Return the [x, y] coordinate for the center point of the cell that contains the specified text.  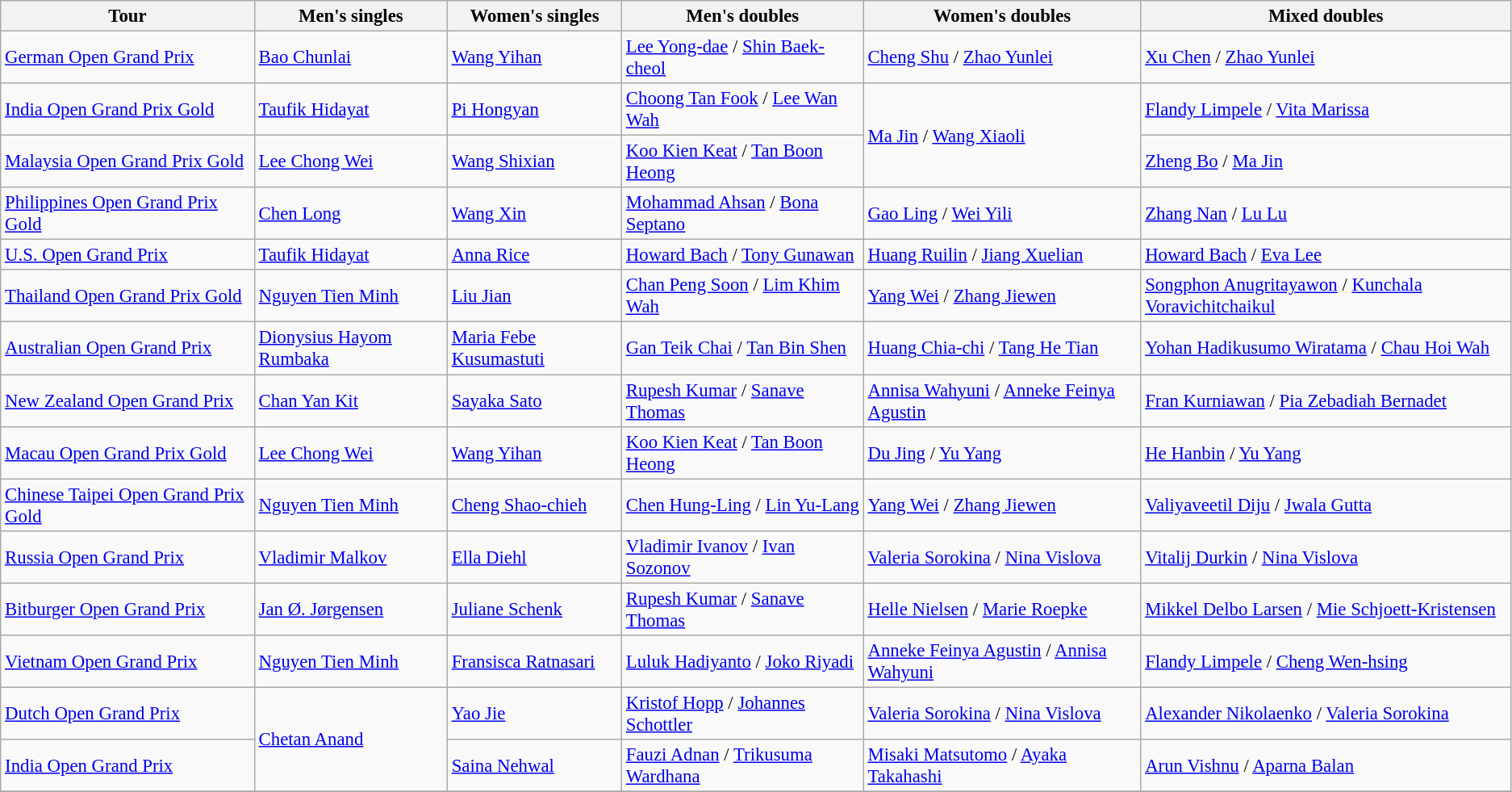
Saina Nehwal [534, 765]
Songphon Anugritayawon / Kunchala Voravichitchaikul [1326, 295]
Men's doubles [743, 16]
U.S. Open Grand Prix [127, 255]
Cheng Shu / Zhao Yunlei [1002, 58]
Gan Teik Chai / Tan Bin Shen [743, 349]
Tour [127, 16]
Dionysius Hayom Rumbaka [350, 349]
Misaki Matsutomo / Ayaka Takahashi [1002, 765]
Howard Bach / Eva Lee [1326, 255]
Men's singles [350, 16]
Russia Open Grand Prix [127, 557]
Juliane Schenk [534, 609]
Pi Hongyan [534, 110]
Wang Shixian [534, 161]
Alexander Nikolaenko / Valeria Sorokina [1326, 714]
Australian Open Grand Prix [127, 349]
Vladimir Malkov [350, 557]
India Open Grand Prix [127, 765]
He Hanbin / Yu Yang [1326, 452]
Bitburger Open Grand Prix [127, 609]
Women's singles [534, 16]
Thailand Open Grand Prix Gold [127, 295]
Fauzi Adnan / Trikusuma Wardhana [743, 765]
Sayaka Sato [534, 400]
Kristof Hopp / Johannes Schottler [743, 714]
German Open Grand Prix [127, 58]
Yao Jie [534, 714]
Anneke Feinya Agustin / Annisa Wahyuni [1002, 662]
Lee Yong-dae / Shin Baek-cheol [743, 58]
Jan Ø. Jørgensen [350, 609]
Chan Peng Soon / Lim Khim Wah [743, 295]
Ma Jin / Wang Xiaoli [1002, 136]
Helle Nielsen / Marie Roepke [1002, 609]
Anna Rice [534, 255]
Zhang Nan / Lu Lu [1326, 213]
Chetan Anand [350, 740]
Yohan Hadikusumo Wiratama / Chau Hoi Wah [1326, 349]
Arun Vishnu / Aparna Balan [1326, 765]
Du Jing / Yu Yang [1002, 452]
Cheng Shao-chieh [534, 505]
Choong Tan Fook / Lee Wan Wah [743, 110]
New Zealand Open Grand Prix [127, 400]
Bao Chunlai [350, 58]
Chen Hung-Ling / Lin Yu-Lang [743, 505]
Dutch Open Grand Prix [127, 714]
Liu Jian [534, 295]
Macau Open Grand Prix Gold [127, 452]
Chan Yan Kit [350, 400]
Flandy Limpele / Vita Marissa [1326, 110]
Wang Xin [534, 213]
Flandy Limpele / Cheng Wen-hsing [1326, 662]
India Open Grand Prix Gold [127, 110]
Vitalij Durkin / Nina Vislova [1326, 557]
Howard Bach / Tony Gunawan [743, 255]
Annisa Wahyuni / Anneke Feinya Agustin [1002, 400]
Luluk Hadiyanto / Joko Riyadi [743, 662]
Fran Kurniawan / Pia Zebadiah Bernadet [1326, 400]
Chinese Taipei Open Grand Prix Gold [127, 505]
Gao Ling / Wei Yili [1002, 213]
Mixed doubles [1326, 16]
Mikkel Delbo Larsen / Mie Schjoett-Kristensen [1326, 609]
Zheng Bo / Ma Jin [1326, 161]
Vietnam Open Grand Prix [127, 662]
Philippines Open Grand Prix Gold [127, 213]
Chen Long [350, 213]
Huang Ruilin / Jiang Xuelian [1002, 255]
Malaysia Open Grand Prix Gold [127, 161]
Huang Chia-chi / Tang He Tian [1002, 349]
Valiyaveetil Diju / Jwala Gutta [1326, 505]
Vladimir Ivanov / Ivan Sozonov [743, 557]
Maria Febe Kusumastuti [534, 349]
Fransisca Ratnasari [534, 662]
Women's doubles [1002, 16]
Xu Chen / Zhao Yunlei [1326, 58]
Mohammad Ahsan / Bona Septano [743, 213]
Ella Diehl [534, 557]
